Extract the (x, y) coordinate from the center of the cell holding the provided text.  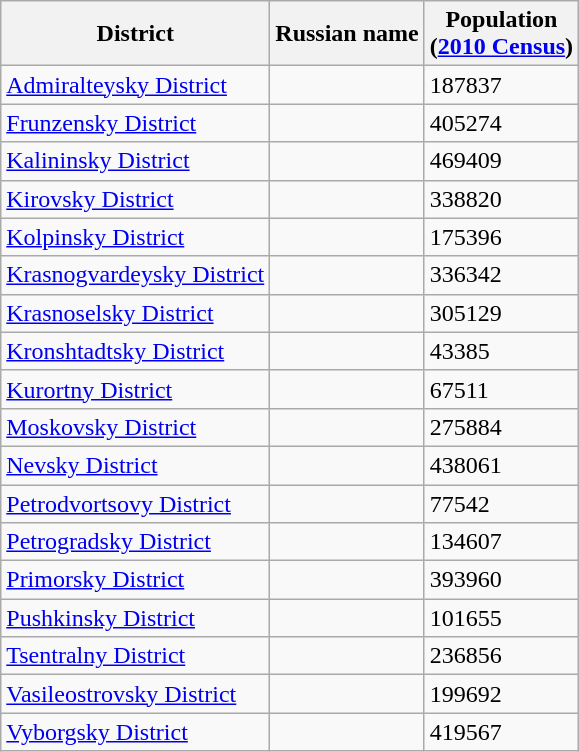
305129 (501, 313)
Tsentralny District (136, 656)
Krasnoselsky District (136, 313)
199692 (501, 694)
77542 (501, 503)
236856 (501, 656)
District (136, 34)
Kirovsky District (136, 199)
Kronshtadtsky District (136, 351)
419567 (501, 732)
Admiralteysky District (136, 85)
Nevsky District (136, 465)
Primorsky District (136, 580)
101655 (501, 618)
Pushkinsky District (136, 618)
Kurortny District (136, 389)
Frunzensky District (136, 123)
Moskovsky District (136, 427)
Krasnogvardeysky District (136, 275)
67511 (501, 389)
43385 (501, 351)
Petrogradsky District (136, 542)
Population(2010 Census) (501, 34)
Vyborgsky District (136, 732)
Kalininsky District (136, 161)
Kolpinsky District (136, 237)
175396 (501, 237)
134607 (501, 542)
187837 (501, 85)
338820 (501, 199)
405274 (501, 123)
275884 (501, 427)
393960 (501, 580)
Russian name (347, 34)
Vasileostrovsky District (136, 694)
Petrodvortsovy District (136, 503)
438061 (501, 465)
469409 (501, 161)
336342 (501, 275)
